From the cell containing the given text, extract its center point as (x, y) coordinate. 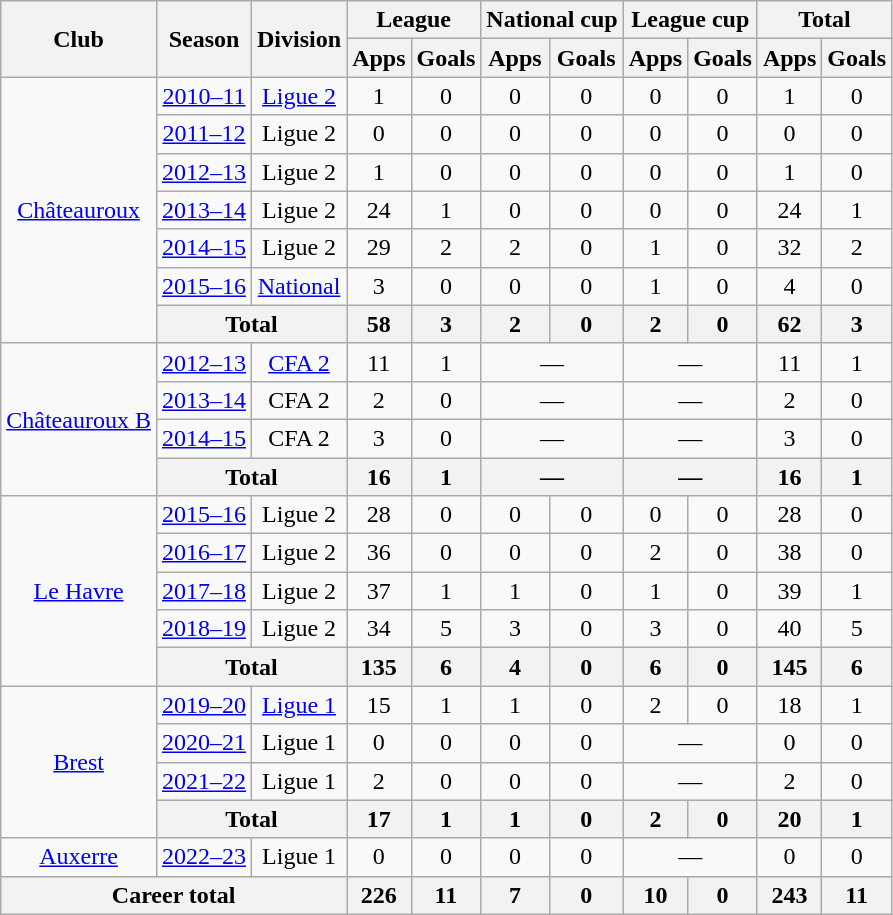
Châteauroux (79, 210)
Brest (79, 762)
243 (789, 895)
Club (79, 39)
Châteauroux B (79, 419)
29 (379, 248)
2022–23 (204, 857)
2020–21 (204, 743)
15 (379, 705)
Season (204, 39)
226 (379, 895)
National cup (552, 20)
32 (789, 248)
20 (789, 819)
36 (379, 553)
League (414, 20)
40 (789, 629)
2021–22 (204, 781)
34 (379, 629)
Division (300, 39)
18 (789, 705)
League cup (690, 20)
38 (789, 553)
62 (789, 324)
7 (515, 895)
2010–11 (204, 96)
145 (789, 667)
58 (379, 324)
Career total (174, 895)
2017–18 (204, 591)
Auxerre (79, 857)
Le Havre (79, 591)
135 (379, 667)
2019–20 (204, 705)
17 (379, 819)
National (300, 286)
39 (789, 591)
2011–12 (204, 134)
2016–17 (204, 553)
2018–19 (204, 629)
37 (379, 591)
10 (655, 895)
